Locate the cell with the specified text and output its (x, y) center coordinate. 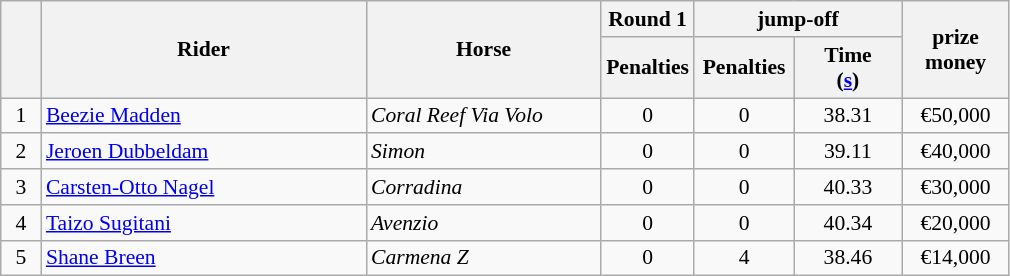
Shane Breen (204, 258)
Carmena Z (484, 258)
38.31 (848, 116)
38.46 (848, 258)
Jeroen Dubbeldam (204, 152)
Carsten-Otto Nagel (204, 187)
Horse (484, 50)
40.34 (848, 223)
€30,000 (956, 187)
39.11 (848, 152)
Round 1 (648, 19)
Time(s) (848, 68)
€40,000 (956, 152)
Rider (204, 50)
€20,000 (956, 223)
Beezie Madden (204, 116)
Taizo Sugitani (204, 223)
prizemoney (956, 50)
Avenzio (484, 223)
2 (21, 152)
Coral Reef Via Volo (484, 116)
€50,000 (956, 116)
1 (21, 116)
40.33 (848, 187)
3 (21, 187)
€14,000 (956, 258)
Corradina (484, 187)
Simon (484, 152)
jump-off (798, 19)
5 (21, 258)
